Extract the [x, y] coordinate from the center of the cell holding the provided text.  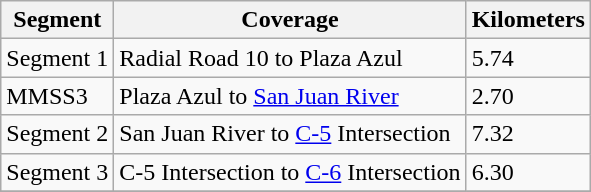
2.70 [528, 96]
6.30 [528, 172]
C-5 Intersection to C-6 Intersection [290, 172]
Segment [58, 20]
5.74 [528, 58]
San Juan River to C-5 Intersection [290, 134]
Segment 2 [58, 134]
Coverage [290, 20]
Kilometers [528, 20]
MMSS3 [58, 96]
7.32 [528, 134]
Segment 1 [58, 58]
Plaza Azul to San Juan River [290, 96]
Radial Road 10 to Plaza Azul [290, 58]
Segment 3 [58, 172]
